Search for the cell housing the specified text and yield its [X, Y] center coordinate. 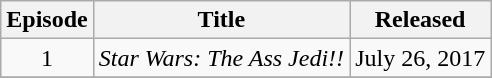
1 [47, 58]
Title [221, 20]
Episode [47, 20]
July 26, 2017 [420, 58]
Released [420, 20]
Star Wars: The Ass Jedi!! [221, 58]
